Pinpoint the cell where the given text exists, returning its [X, Y] midpoint coordinate. 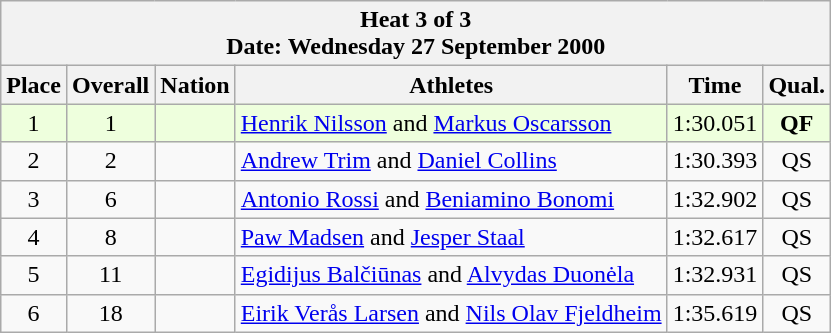
Andrew Trim and Daniel Collins [451, 161]
Henrik Nilsson and Markus Oscarsson [451, 123]
Heat 3 of 3 Date: Wednesday 27 September 2000 [416, 34]
Antonio Rossi and Beniamino Bonomi [451, 199]
QF [797, 123]
8 [110, 237]
11 [110, 275]
1:35.619 [715, 313]
3 [34, 199]
5 [34, 275]
Qual. [797, 85]
1:30.051 [715, 123]
1:30.393 [715, 161]
Egidijus Balčiūnas and Alvydas Duonėla [451, 275]
Time [715, 85]
Overall [110, 85]
18 [110, 313]
1:32.902 [715, 199]
Nation [195, 85]
4 [34, 237]
Paw Madsen and Jesper Staal [451, 237]
Athletes [451, 85]
1:32.931 [715, 275]
Eirik Verås Larsen and Nils Olav Fjeldheim [451, 313]
Place [34, 85]
1:32.617 [715, 237]
